For the text-containing cell, return its midpoint in (x, y) coordinate format. 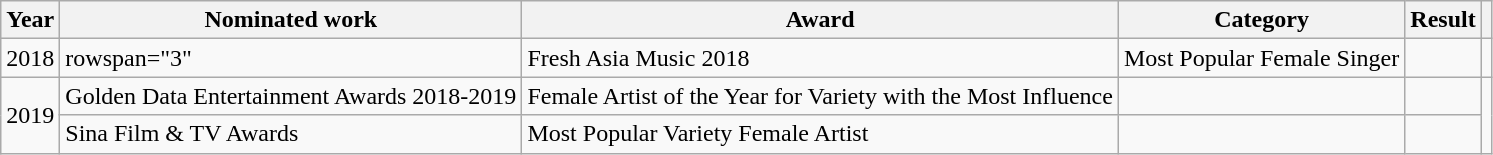
Female Artist of the Year for Variety with the Most Influence (820, 96)
Golden Data Entertainment Awards 2018-2019 (291, 96)
Result (1443, 20)
Most Popular Variety Female Artist (820, 134)
2019 (30, 115)
Year (30, 20)
Fresh Asia Music 2018 (820, 58)
Nominated work (291, 20)
Award (820, 20)
2018 (30, 58)
Sina Film & TV Awards (291, 134)
Most Popular Female Singer (1261, 58)
Category (1261, 20)
rowspan="3" (291, 58)
